Extract the [X, Y] coordinate from the center of the cell holding the provided text.  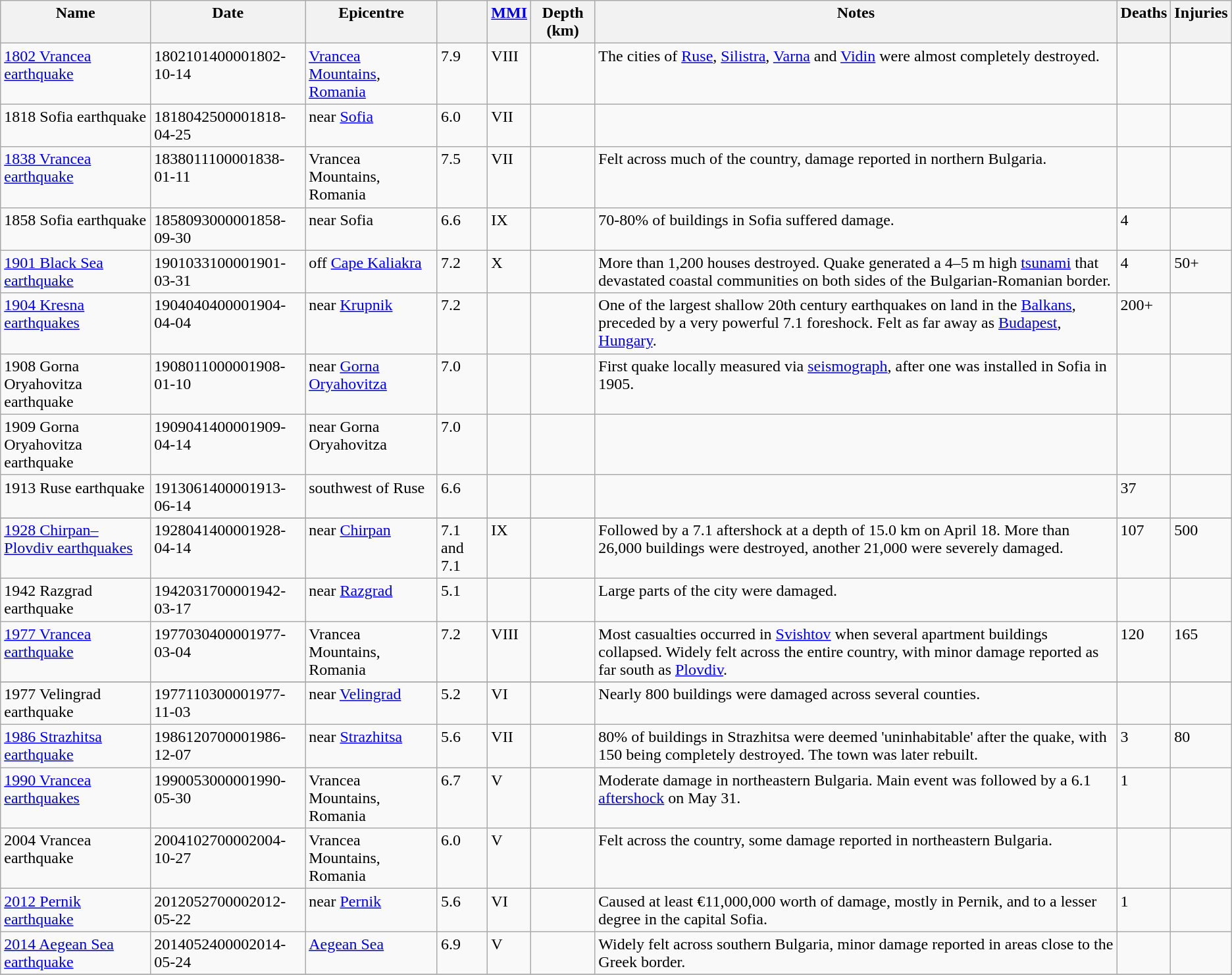
near Krupnik [371, 323]
1942031700001942-03-17 [228, 599]
165 [1201, 652]
1904040400001904-04-04 [228, 323]
1986120700001986-12-07 [228, 747]
Felt across much of the country, damage reported in northern Bulgaria. [856, 177]
Injuries [1201, 22]
1913061400001913-06-14 [228, 496]
5.1 [462, 599]
1977 Velingrad earthquake [76, 703]
Deaths [1144, 22]
500 [1201, 548]
Large parts of the city were damaged. [856, 599]
1838011100001838-01-11 [228, 177]
7.9 [462, 74]
Date [228, 22]
X [509, 271]
6.7 [462, 798]
1908 Gorna Oryahovitza earthquake [76, 384]
near Razgrad [371, 599]
near Pernik [371, 910]
1942 Razgrad earthquake [76, 599]
37 [1144, 496]
1986 Strazhitsa earthquake [76, 747]
1908011000001908-01-10 [228, 384]
2014052400002014-05-24 [228, 953]
1977030400001977-03-04 [228, 652]
1909 Gorna Oryahovitza earthquake [76, 444]
200+ [1144, 323]
1913 Ruse earthquake [76, 496]
Notes [856, 22]
7.1 and 7.1 [462, 548]
1901033100001901-03-31 [228, 271]
Felt across the country, some damage reported in northeastern Bulgaria. [856, 858]
1818042500001818-04-25 [228, 125]
Epicentre [371, 22]
1858093000001858-09-30 [228, 229]
1909041400001909-04-14 [228, 444]
MMI [509, 22]
1904 Kresna earthquakes [76, 323]
Moderate damage in northeastern Bulgaria. Main event was followed by a 6.1 aftershock on May 31. [856, 798]
Aegean Sea [371, 953]
107 [1144, 548]
1928041400001928-04-14 [228, 548]
1977 Vrancea earthquake [76, 652]
80 [1201, 747]
Followed by a 7.1 aftershock at a depth of 15.0 km on April 18. More than 26,000 buildings were destroyed, another 21,000 were severely damaged. [856, 548]
1858 Sofia earthquake [76, 229]
1977110300001977-11-03 [228, 703]
2004 Vrancea earthquake [76, 858]
1818 Sofia earthquake [76, 125]
Widely felt across southern Bulgaria, minor damage reported in areas close to the Greek border. [856, 953]
First quake locally measured via seismograph, after one was installed in Sofia in 1905. [856, 384]
The cities of Ruse, Silistra, Varna and Vidin were almost completely destroyed. [856, 74]
2004102700002004-10-27 [228, 858]
7.5 [462, 177]
1990053000001990-05-30 [228, 798]
80% of buildings in Strazhitsa were deemed 'uninhabitable' after the quake, with 150 being completely destroyed. The town was later rebuilt. [856, 747]
1802 Vrancea earthquake [76, 74]
1802101400001802-10-14 [228, 74]
Name [76, 22]
5.2 [462, 703]
2012 Pernik earthquake [76, 910]
2012052700002012-05-22 [228, 910]
2014 Aegean Sea earthquake [76, 953]
southwest of Ruse [371, 496]
50+ [1201, 271]
Nearly 800 buildings were damaged across several counties. [856, 703]
near Velingrad [371, 703]
Caused at least €11,000,000 worth of damage, mostly in Pernik, and to a lesser degree in the capital Sofia. [856, 910]
near Strazhitsa [371, 747]
off Cape Kaliakra [371, 271]
120 [1144, 652]
1990 Vrancea earthquakes [76, 798]
Depth (km) [563, 22]
1838 Vrancea earthquake [76, 177]
near Chirpan [371, 548]
3 [1144, 747]
1928 Chirpan–Plovdiv earthquakes [76, 548]
6.9 [462, 953]
1901 Black Sea earthquake [76, 271]
70-80% of buildings in Sofia suffered damage. [856, 229]
